Extract the (X, Y) coordinate from the center of the cell holding the provided text.  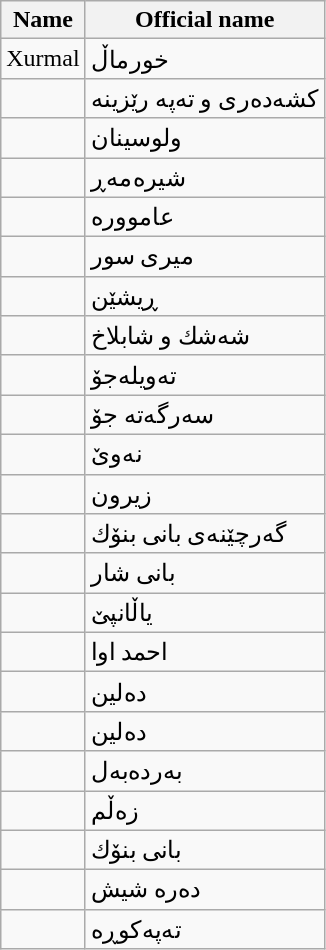
گه‌رچێنه‌ى بانى بنۆك (204, 534)
ياڵانپێ (204, 613)
ميرى سور (204, 257)
به‌رده‌به‌ل (204, 771)
بانى بنۆك (204, 850)
عامووره‌ (204, 217)
شه‌شك و شابلاخ (204, 336)
شيره‌مه‌ڕ (204, 178)
ته‌ويله‌جۆ (204, 375)
ڕيشێن (204, 296)
كشه‌ده‌رى و ته‌په‌ رێزينه‌ (204, 98)
Official name (204, 20)
احمد اوا (204, 652)
Name (43, 20)
زيرون (204, 494)
ولوسينان (204, 138)
خورماڵ (204, 59)
Xurmal (43, 59)
بانى شار (204, 573)
نه‌وێ (204, 454)
ده‌ره‌ شيش (204, 890)
زه‌ڵم (204, 810)
ته‌په‌كوڕه‌ (204, 929)
سه‌رگه‌ته‌ جۆ (204, 415)
